Detect which cell encompasses the target text, then output its [x, y] center coordinate. 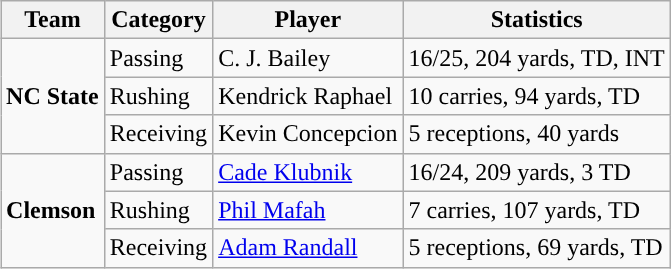
Clemson [53, 210]
Player [308, 20]
Kevin Concepcion [308, 134]
Team [53, 20]
5 receptions, 40 yards [536, 134]
Cade Klubnik [308, 172]
10 carries, 94 yards, TD [536, 96]
Kendrick Raphael [308, 96]
7 carries, 107 yards, TD [536, 210]
5 receptions, 69 yards, TD [536, 248]
C. J. Bailey [308, 58]
16/24, 209 yards, 3 TD [536, 172]
Phil Mafah [308, 210]
NC State [53, 96]
16/25, 204 yards, TD, INT [536, 58]
Adam Randall [308, 248]
Category [158, 20]
Statistics [536, 20]
